Find where the given text appears and provide that cell's center as [X, Y] coordinate. 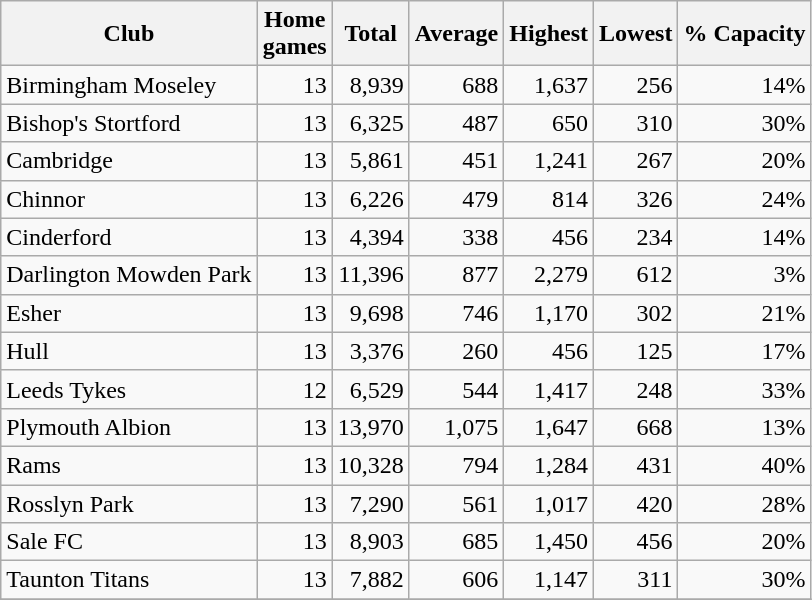
Club [129, 34]
311 [636, 580]
310 [636, 123]
7,882 [370, 580]
561 [456, 503]
125 [636, 351]
1,170 [549, 313]
Sale FC [129, 542]
544 [456, 389]
Hull [129, 351]
606 [456, 580]
302 [636, 313]
451 [456, 161]
5,861 [370, 161]
6,529 [370, 389]
8,903 [370, 542]
Cambridge [129, 161]
Highest [549, 34]
21% [744, 313]
Taunton Titans [129, 580]
668 [636, 427]
Average [456, 34]
11,396 [370, 275]
6,325 [370, 123]
650 [549, 123]
487 [456, 123]
746 [456, 313]
Total [370, 34]
Leeds Tykes [129, 389]
Homegames [294, 34]
6,226 [370, 199]
1,647 [549, 427]
8,939 [370, 85]
3% [744, 275]
1,147 [549, 580]
Chinnor [129, 199]
2,279 [549, 275]
Cinderford [129, 237]
794 [456, 465]
12 [294, 389]
1,417 [549, 389]
7,290 [370, 503]
420 [636, 503]
Bishop's Stortford [129, 123]
13,970 [370, 427]
3,376 [370, 351]
17% [744, 351]
1,241 [549, 161]
1,075 [456, 427]
Rams [129, 465]
479 [456, 199]
234 [636, 237]
Birmingham Moseley [129, 85]
814 [549, 199]
338 [456, 237]
685 [456, 542]
33% [744, 389]
10,328 [370, 465]
248 [636, 389]
Lowest [636, 34]
13% [744, 427]
Plymouth Albion [129, 427]
Esher [129, 313]
1,017 [549, 503]
877 [456, 275]
4,394 [370, 237]
% Capacity [744, 34]
24% [744, 199]
267 [636, 161]
9,698 [370, 313]
1,450 [549, 542]
40% [744, 465]
Darlington Mowden Park [129, 275]
260 [456, 351]
326 [636, 199]
28% [744, 503]
256 [636, 85]
Rosslyn Park [129, 503]
1,284 [549, 465]
1,637 [549, 85]
431 [636, 465]
688 [456, 85]
612 [636, 275]
